For the text-containing cell, return its midpoint in [X, Y] coordinate format. 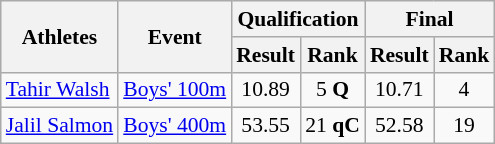
Qualification [298, 19]
10.71 [400, 90]
5 Q [332, 90]
10.89 [266, 90]
4 [464, 90]
Tahir Walsh [60, 90]
Athletes [60, 36]
21 qC [332, 126]
Event [174, 36]
Final [430, 19]
Boys' 100m [174, 90]
19 [464, 126]
Boys' 400m [174, 126]
Jalil Salmon [60, 126]
53.55 [266, 126]
52.58 [400, 126]
